Return the (X, Y) coordinate for the center point of the cell that contains the specified text.  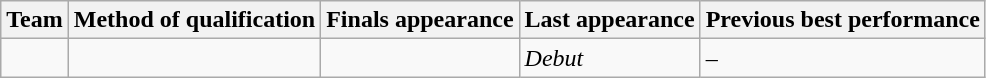
– (842, 58)
Last appearance (610, 20)
Previous best performance (842, 20)
Method of qualification (194, 20)
Team (35, 20)
Debut (610, 58)
Finals appearance (420, 20)
